Find where the given text appears and provide that cell's center as [x, y] coordinate. 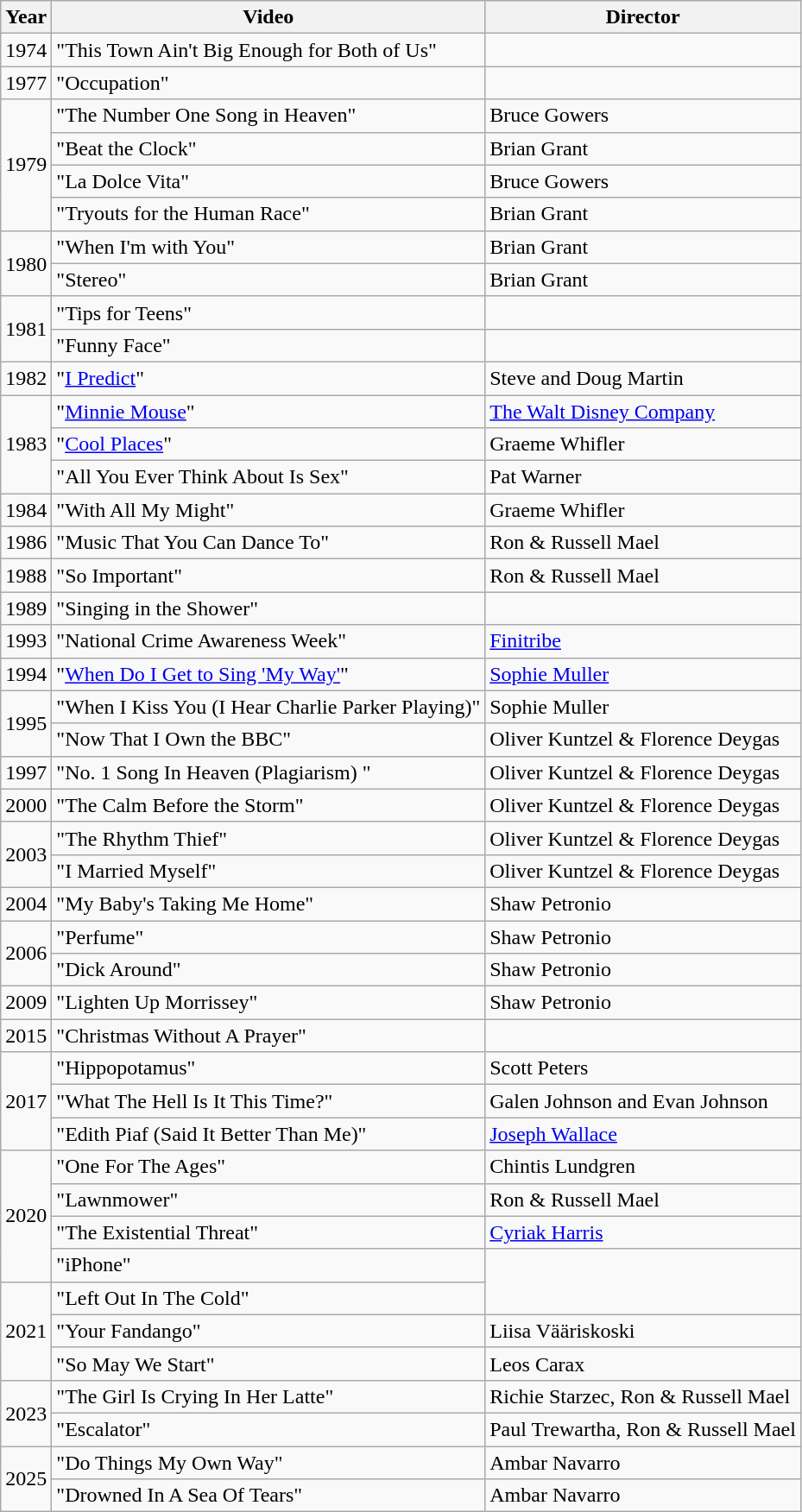
1986 [26, 543]
"Christmas Without A Prayer" [268, 1036]
Galen Johnson and Evan Johnson [643, 1101]
"One For The Ages" [268, 1167]
"All You Ever Think About Is Sex" [268, 477]
"I Predict" [268, 378]
"Edith Piaf (Said It Better Than Me)" [268, 1134]
1974 [26, 50]
"The Girl Is Crying In Her Latte" [268, 1396]
1989 [26, 608]
"La Dolce Vita" [268, 181]
Scott Peters [643, 1068]
2023 [26, 1413]
1977 [26, 83]
"Dick Around" [268, 970]
1997 [26, 772]
"I Married Myself" [268, 871]
The Walt Disney Company [643, 412]
1988 [26, 576]
Leos Carax [643, 1364]
Paul Trewartha, Ron & Russell Mael [643, 1429]
Chintis Lundgren [643, 1167]
"Tryouts for the Human Race" [268, 214]
1980 [26, 263]
"My Baby's Taking Me Home" [268, 904]
"Minnie Mouse" [268, 412]
"Music That You Can Dance To" [268, 543]
"When I'm with You" [268, 247]
"No. 1 Song In Heaven (Plagiarism) " [268, 772]
"Cool Places" [268, 444]
2004 [26, 904]
"Your Fandango" [268, 1331]
Richie Starzec, Ron & Russell Mael [643, 1396]
1993 [26, 641]
1979 [26, 165]
Steve and Doug Martin [643, 378]
1982 [26, 378]
"Do Things My Own Way" [268, 1463]
Joseph Wallace [643, 1134]
1995 [26, 723]
"With All My Might" [268, 510]
2015 [26, 1036]
2020 [26, 1216]
"Drowned In A Sea Of Tears" [268, 1496]
"When I Kiss You (I Hear Charlie Parker Playing)" [268, 707]
Video [268, 17]
2006 [26, 953]
"Perfume" [268, 936]
"Tips for Teens" [268, 312]
"When Do I Get to Sing 'My Way'" [268, 674]
2025 [26, 1479]
"Funny Face" [268, 345]
"Lighten Up Morrissey" [268, 1003]
"So May We Start" [268, 1364]
"So Important" [268, 576]
"Escalator" [268, 1429]
Finitribe [643, 641]
"National Crime Awareness Week" [268, 641]
"Singing in the Shower" [268, 608]
2021 [26, 1331]
"Beat the Clock" [268, 148]
"Now That I Own the BBC" [268, 740]
"Occupation" [268, 83]
"What The Hell Is It This Time?" [268, 1101]
"Lawnmower" [268, 1200]
1981 [26, 329]
2017 [26, 1101]
"The Existential Threat" [268, 1232]
2003 [26, 854]
"The Number One Song in Heaven" [268, 116]
Liisa Vääriskoski [643, 1331]
"iPhone" [268, 1265]
Pat Warner [643, 477]
Year [26, 17]
"Stereo" [268, 280]
"Hippopotamus" [268, 1068]
2009 [26, 1003]
Cyriak Harris [643, 1232]
2000 [26, 805]
Director [643, 17]
1983 [26, 444]
"The Calm Before the Storm" [268, 805]
1984 [26, 510]
"Left Out In The Cold" [268, 1298]
"This Town Ain't Big Enough for Both of Us" [268, 50]
"The Rhythm Thief" [268, 838]
1994 [26, 674]
